Find where the given text appears and provide that cell's center as (x, y) coordinate. 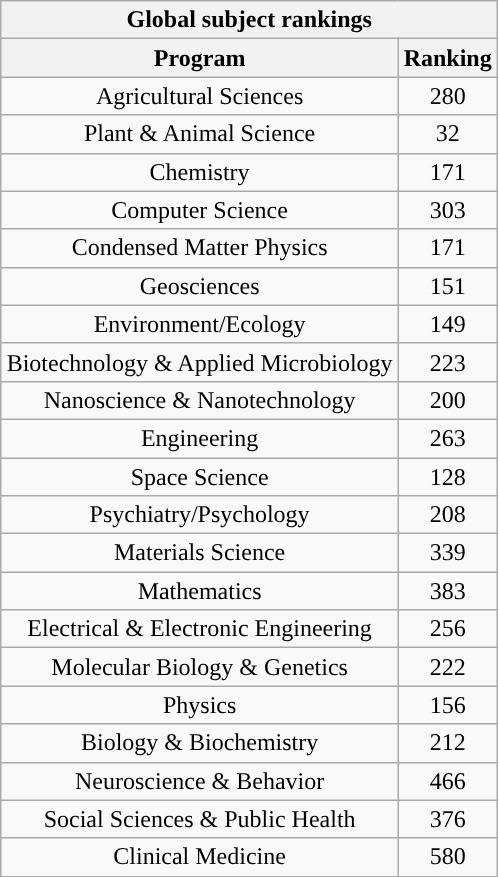
Plant & Animal Science (200, 134)
Neuroscience & Behavior (200, 781)
Program (200, 58)
Nanoscience & Nanotechnology (200, 400)
200 (448, 400)
Psychiatry/Psychology (200, 515)
Space Science (200, 477)
280 (448, 96)
383 (448, 591)
223 (448, 362)
Computer Science (200, 210)
Condensed Matter Physics (200, 248)
256 (448, 629)
Agricultural Sciences (200, 96)
Chemistry (200, 172)
Environment/Ecology (200, 324)
128 (448, 477)
Physics (200, 705)
263 (448, 438)
Electrical & Electronic Engineering (200, 629)
303 (448, 210)
339 (448, 553)
Mathematics (200, 591)
156 (448, 705)
208 (448, 515)
Engineering (200, 438)
222 (448, 667)
Geosciences (200, 286)
Molecular Biology & Genetics (200, 667)
212 (448, 743)
Biotechnology & Applied Microbiology (200, 362)
Global subject rankings (249, 20)
151 (448, 286)
32 (448, 134)
466 (448, 781)
Social Sciences & Public Health (200, 819)
Materials Science (200, 553)
Ranking (448, 58)
580 (448, 857)
149 (448, 324)
376 (448, 819)
Biology & Biochemistry (200, 743)
Clinical Medicine (200, 857)
